Detect which cell encompasses the target text, then output its [X, Y] center coordinate. 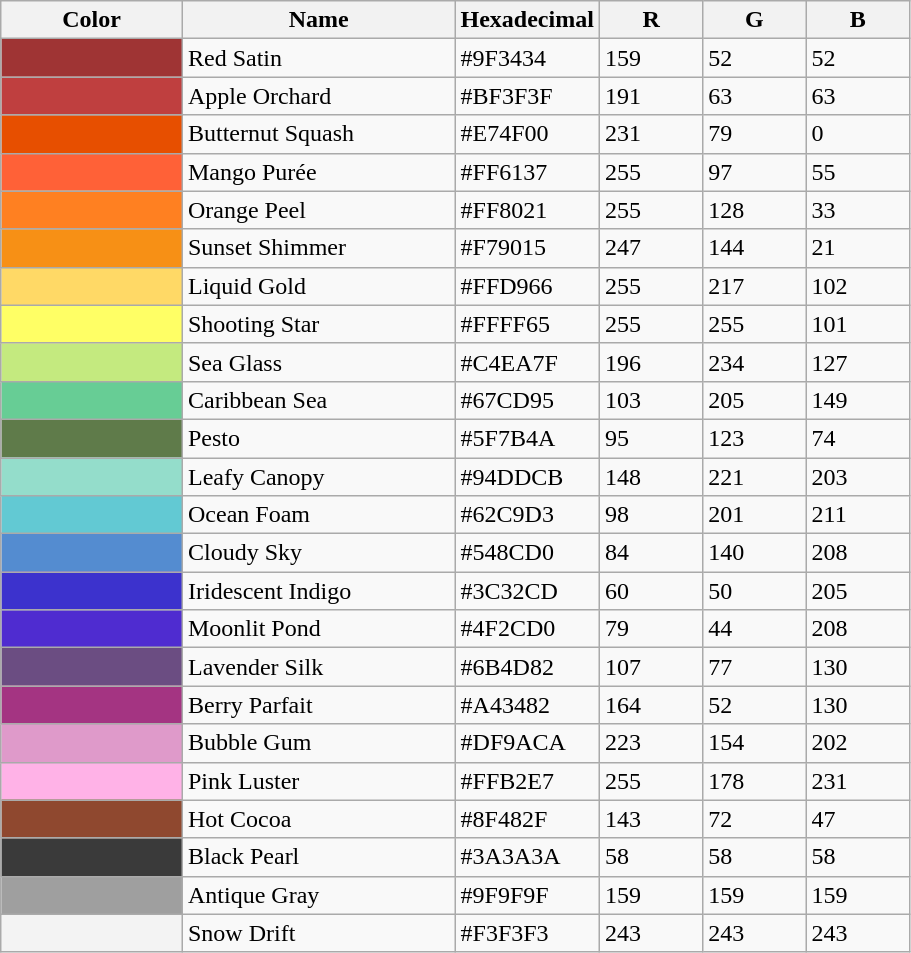
97 [754, 172]
33 [858, 210]
143 [650, 819]
191 [650, 96]
Black Pearl [318, 857]
#4F2CD0 [527, 629]
Antique Gray [318, 895]
Ocean Foam [318, 515]
50 [754, 591]
#FFD966 [527, 286]
21 [858, 248]
#DF9ACA [527, 743]
#FFFF65 [527, 324]
60 [650, 591]
#BF3F3F [527, 96]
101 [858, 324]
Sunset Shimmer [318, 248]
#FF6137 [527, 172]
Shooting Star [318, 324]
72 [754, 819]
Iridescent Indigo [318, 591]
#F3F3F3 [527, 933]
Liquid Gold [318, 286]
107 [650, 667]
144 [754, 248]
#9F9F9F [527, 895]
149 [858, 400]
Berry Parfait [318, 705]
84 [650, 553]
#FFB2E7 [527, 781]
#3C32CD [527, 591]
G [754, 20]
234 [754, 362]
Pesto [318, 438]
#67CD95 [527, 400]
Butternut Squash [318, 134]
102 [858, 286]
164 [650, 705]
Mango Purée [318, 172]
44 [754, 629]
#F79015 [527, 248]
Sea Glass [318, 362]
#C4EA7F [527, 362]
201 [754, 515]
Pink Luster [318, 781]
Leafy Canopy [318, 477]
#6B4D82 [527, 667]
247 [650, 248]
Orange Peel [318, 210]
98 [650, 515]
77 [754, 667]
178 [754, 781]
#548CD0 [527, 553]
Color [92, 20]
217 [754, 286]
123 [754, 438]
74 [858, 438]
Red Satin [318, 58]
148 [650, 477]
#8F482F [527, 819]
55 [858, 172]
Caribbean Sea [318, 400]
221 [754, 477]
B [858, 20]
Cloudy Sky [318, 553]
R [650, 20]
103 [650, 400]
Name [318, 20]
154 [754, 743]
#FF8021 [527, 210]
Lavender Silk [318, 667]
Bubble Gum [318, 743]
Hexadecimal [527, 20]
223 [650, 743]
127 [858, 362]
#94DDCB [527, 477]
#9F3434 [527, 58]
140 [754, 553]
#A43482 [527, 705]
128 [754, 210]
202 [858, 743]
#E74F00 [527, 134]
196 [650, 362]
Hot Cocoa [318, 819]
#62C9D3 [527, 515]
#3A3A3A [527, 857]
211 [858, 515]
47 [858, 819]
Snow Drift [318, 933]
#5F7B4A [527, 438]
95 [650, 438]
Moonlit Pond [318, 629]
203 [858, 477]
0 [858, 134]
Apple Orchard [318, 96]
